Extract the [x, y] coordinate from the center of the cell holding the provided text.  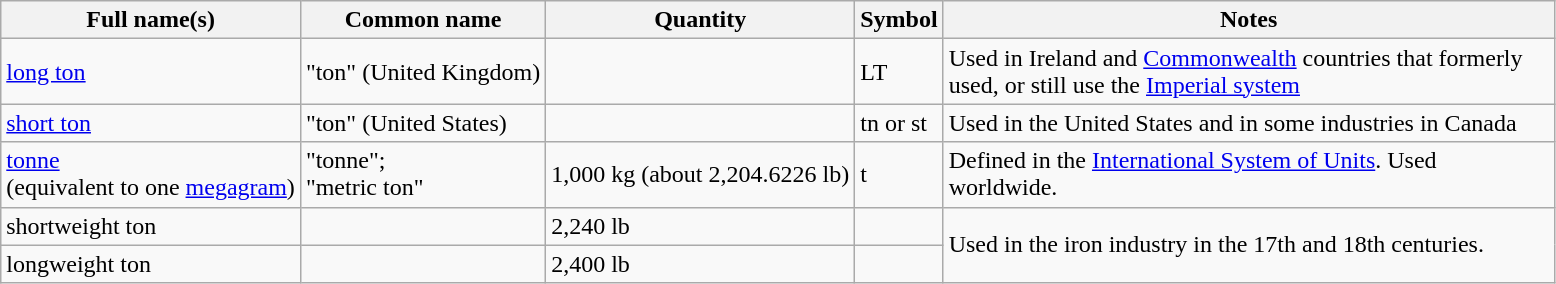
Defined in the International System of Units. Used worldwide. [1248, 174]
tn or st [899, 123]
Used in Ireland and Commonwealth countries that formerly used, or still use the Imperial system [1248, 72]
Common name [422, 20]
Symbol [899, 20]
"ton" (United Kingdom) [422, 72]
longweight ton [151, 264]
shortweight ton [151, 226]
2,240 lb [700, 226]
t [899, 174]
Quantity [700, 20]
Used in the United States and in some industries in Canada [1248, 123]
long ton [151, 72]
1,000 kg (about 2,204.6226 lb) [700, 174]
tonne(equivalent to one megagram) [151, 174]
2,400 lb [700, 264]
Full name(s) [151, 20]
LT [899, 72]
Notes [1248, 20]
short ton [151, 123]
Used in the iron industry in the 17th and 18th centuries. [1248, 245]
"tonne";"metric ton" [422, 174]
"ton" (United States) [422, 123]
